Search for the cell housing the specified text and yield its [X, Y] center coordinate. 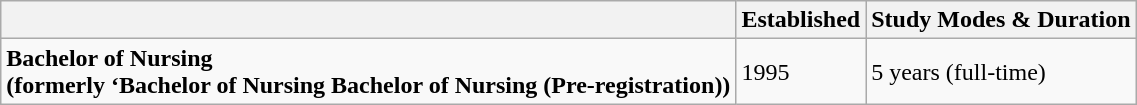
Established [801, 20]
1995 [801, 72]
5 years (full-time) [1001, 72]
Bachelor of Nursing(formerly ‘Bachelor of Nursing Bachelor of Nursing (Pre-registration)) [368, 72]
Study Modes & Duration [1001, 20]
